Scan for the cell matching the given text and deliver its [x, y] coordinate at center. 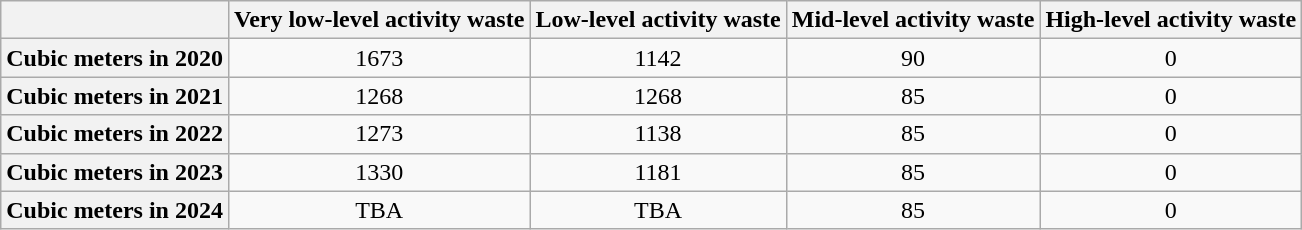
Cubic meters in 2021 [115, 96]
1673 [378, 58]
90 [913, 58]
Low-level activity waste [658, 20]
Cubic meters in 2020 [115, 58]
Cubic meters in 2024 [115, 210]
Mid-level activity waste [913, 20]
Cubic meters in 2023 [115, 172]
Very low-level activity waste [378, 20]
Cubic meters in 2022 [115, 134]
1273 [378, 134]
1138 [658, 134]
1181 [658, 172]
High-level activity waste [1171, 20]
1142 [658, 58]
1330 [378, 172]
